Detect which cell encompasses the target text, then output its [X, Y] center coordinate. 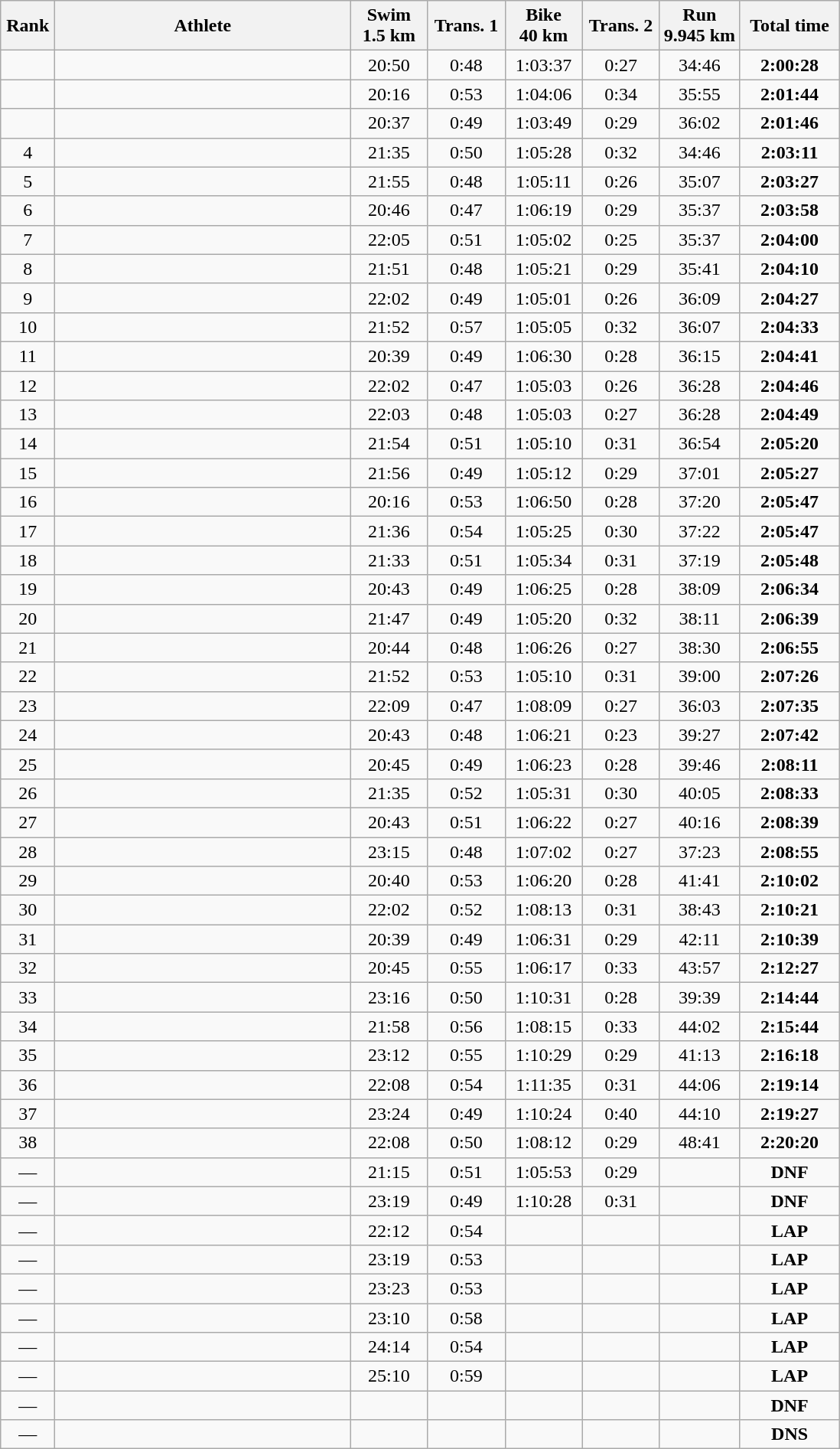
2:04:46 [790, 385]
22 [28, 677]
1:05:21 [543, 269]
17 [28, 531]
23 [28, 706]
2:07:26 [790, 677]
29 [28, 881]
37:23 [699, 852]
22:12 [389, 1230]
36:02 [699, 123]
23:24 [389, 1114]
1:06:19 [543, 210]
0:57 [467, 327]
1:11:35 [543, 1085]
2:10:21 [790, 910]
0:25 [621, 240]
1:10:28 [543, 1201]
Athlete [203, 26]
1:08:15 [543, 1026]
1:05:05 [543, 327]
21:58 [389, 1026]
1:06:22 [543, 822]
44:02 [699, 1026]
27 [28, 822]
1:08:12 [543, 1143]
37:22 [699, 531]
1:05:25 [543, 531]
24:14 [389, 1347]
35 [28, 1056]
2:04:33 [790, 327]
10 [28, 327]
21 [28, 648]
21:56 [389, 473]
1:06:25 [543, 589]
37:19 [699, 560]
11 [28, 356]
2:08:11 [790, 764]
38 [28, 1143]
2:06:55 [790, 648]
38:11 [699, 618]
0:58 [467, 1317]
Total time [790, 26]
20 [28, 618]
2:04:41 [790, 356]
37:01 [699, 473]
22:09 [389, 706]
1:04:06 [543, 94]
2:04:49 [790, 415]
23:16 [389, 997]
20:40 [389, 881]
2:05:48 [790, 560]
1:10:29 [543, 1056]
Trans. 2 [621, 26]
2:19:14 [790, 1085]
0:59 [467, 1376]
14 [28, 444]
21:15 [389, 1172]
34 [28, 1026]
2:03:58 [790, 210]
25 [28, 764]
33 [28, 997]
1:05:02 [543, 240]
36:09 [699, 298]
Bike40 km [543, 26]
2:04:00 [790, 240]
41:41 [699, 881]
23:12 [389, 1056]
0:34 [621, 94]
2:12:27 [790, 968]
23:10 [389, 1317]
1:06:20 [543, 881]
1:03:49 [543, 123]
1:06:31 [543, 939]
37:20 [699, 502]
24 [28, 735]
15 [28, 473]
19 [28, 589]
2:05:20 [790, 444]
2:00:28 [790, 65]
35:07 [699, 181]
1:10:24 [543, 1114]
28 [28, 852]
44:10 [699, 1114]
21:36 [389, 531]
1:05:28 [543, 152]
4 [28, 152]
39:39 [699, 997]
36:15 [699, 356]
48:41 [699, 1143]
2:07:42 [790, 735]
1:06:17 [543, 968]
21:33 [389, 560]
18 [28, 560]
25:10 [389, 1376]
38:43 [699, 910]
1:05:53 [543, 1172]
38:09 [699, 589]
30 [28, 910]
9 [28, 298]
2:05:27 [790, 473]
44:06 [699, 1085]
1:08:13 [543, 910]
2:01:46 [790, 123]
1:06:30 [543, 356]
1:05:01 [543, 298]
2:15:44 [790, 1026]
5 [28, 181]
20:37 [389, 123]
21:47 [389, 618]
21:55 [389, 181]
1:05:31 [543, 793]
22:05 [389, 240]
2:01:44 [790, 94]
42:11 [699, 939]
1:06:50 [543, 502]
2:20:20 [790, 1143]
2:16:18 [790, 1056]
DNS [790, 1434]
2:19:27 [790, 1114]
2:08:33 [790, 793]
21:54 [389, 444]
1:05:12 [543, 473]
36:03 [699, 706]
43:57 [699, 968]
39:00 [699, 677]
1:10:31 [543, 997]
35:41 [699, 269]
38:30 [699, 648]
36:07 [699, 327]
13 [28, 415]
20:50 [389, 65]
2:08:39 [790, 822]
7 [28, 240]
6 [28, 210]
23:23 [389, 1288]
39:46 [699, 764]
41:13 [699, 1056]
23:15 [389, 852]
2:06:39 [790, 618]
22:03 [389, 415]
0:23 [621, 735]
12 [28, 385]
Trans. 1 [467, 26]
1:06:23 [543, 764]
40:16 [699, 822]
21:51 [389, 269]
1:05:20 [543, 618]
1:08:09 [543, 706]
2:07:35 [790, 706]
20:44 [389, 648]
1:06:21 [543, 735]
2:03:11 [790, 152]
Swim1.5 km [389, 26]
37 [28, 1114]
Run9.945 km [699, 26]
0:40 [621, 1114]
36:54 [699, 444]
1:07:02 [543, 852]
1:03:37 [543, 65]
2:04:10 [790, 269]
35:55 [699, 94]
2:10:39 [790, 939]
2:03:27 [790, 181]
26 [28, 793]
Rank [28, 26]
8 [28, 269]
20:46 [389, 210]
1:06:26 [543, 648]
16 [28, 502]
1:05:11 [543, 181]
2:04:27 [790, 298]
31 [28, 939]
40:05 [699, 793]
2:06:34 [790, 589]
0:56 [467, 1026]
2:14:44 [790, 997]
36 [28, 1085]
1:05:34 [543, 560]
39:27 [699, 735]
2:10:02 [790, 881]
2:08:55 [790, 852]
32 [28, 968]
